Identify which cell holds the provided text, then report its [X, Y] central coordinate. 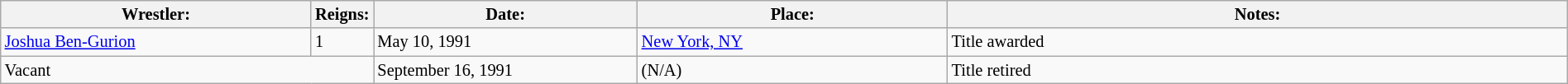
Joshua Ben-Gurion [155, 42]
New York, NY [792, 42]
Wrestler: [155, 14]
Notes: [1257, 14]
Reigns: [342, 14]
Place: [792, 14]
Title awarded [1257, 42]
(N/A) [792, 70]
Title retired [1257, 70]
1 [342, 42]
May 10, 1991 [506, 42]
September 16, 1991 [506, 70]
Vacant [187, 70]
Date: [506, 14]
